Output the (x, y) coordinate of the center of the cell containing the given text.  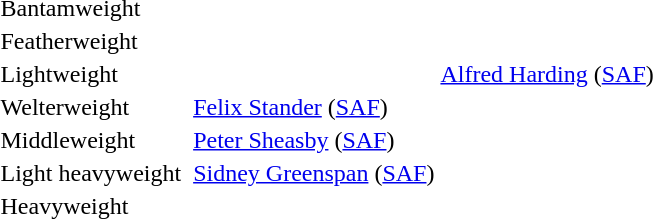
Felix Stander (SAF) (314, 107)
Sidney Greenspan (SAF) (314, 173)
Peter Sheasby (SAF) (314, 140)
